Provide the (x, y) coordinate of the cell's center where the given text is located.  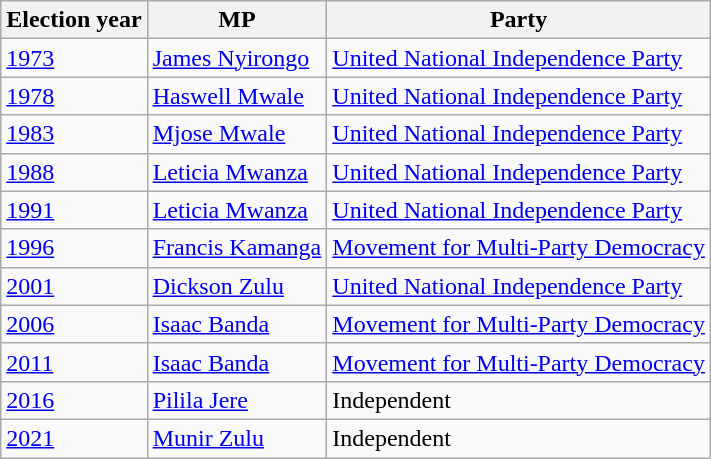
1978 (74, 96)
2001 (74, 286)
Francis Kamanga (237, 248)
Munir Zulu (237, 438)
2011 (74, 362)
Party (519, 20)
MP (237, 20)
James Nyirongo (237, 58)
1973 (74, 58)
1983 (74, 134)
2016 (74, 400)
1996 (74, 248)
Haswell Mwale (237, 96)
1988 (74, 172)
Dickson Zulu (237, 286)
Pilila Jere (237, 400)
1991 (74, 210)
2006 (74, 324)
2021 (74, 438)
Election year (74, 20)
Mjose Mwale (237, 134)
